Locate the cell with the specified text and output its [X, Y] center coordinate. 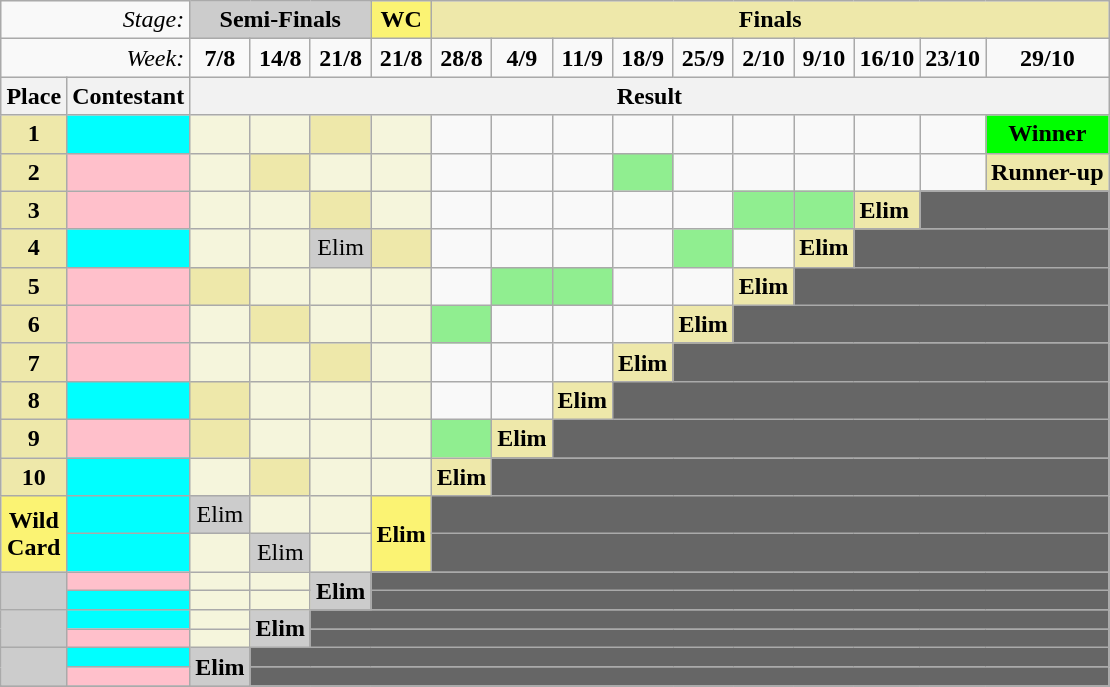
9 [34, 438]
Stage: [96, 20]
Week: [96, 58]
2 [34, 172]
14/8 [280, 58]
25/9 [703, 58]
Place [34, 96]
Semi-Finals [280, 20]
1 [34, 134]
18/9 [642, 58]
6 [34, 324]
2/10 [763, 58]
Contestant [128, 96]
9/10 [824, 58]
5 [34, 286]
16/10 [887, 58]
3 [34, 210]
4 [34, 248]
8 [34, 400]
11/9 [582, 58]
4/9 [522, 58]
Winner [1048, 134]
29/10 [1048, 58]
WildCard [34, 534]
28/8 [461, 58]
Runner-up [1048, 172]
7 [34, 362]
Result [650, 96]
10 [34, 477]
23/10 [953, 58]
WC [401, 20]
7/8 [220, 58]
Finals [770, 20]
